From the cell containing the given text, extract its center point as (X, Y) coordinate. 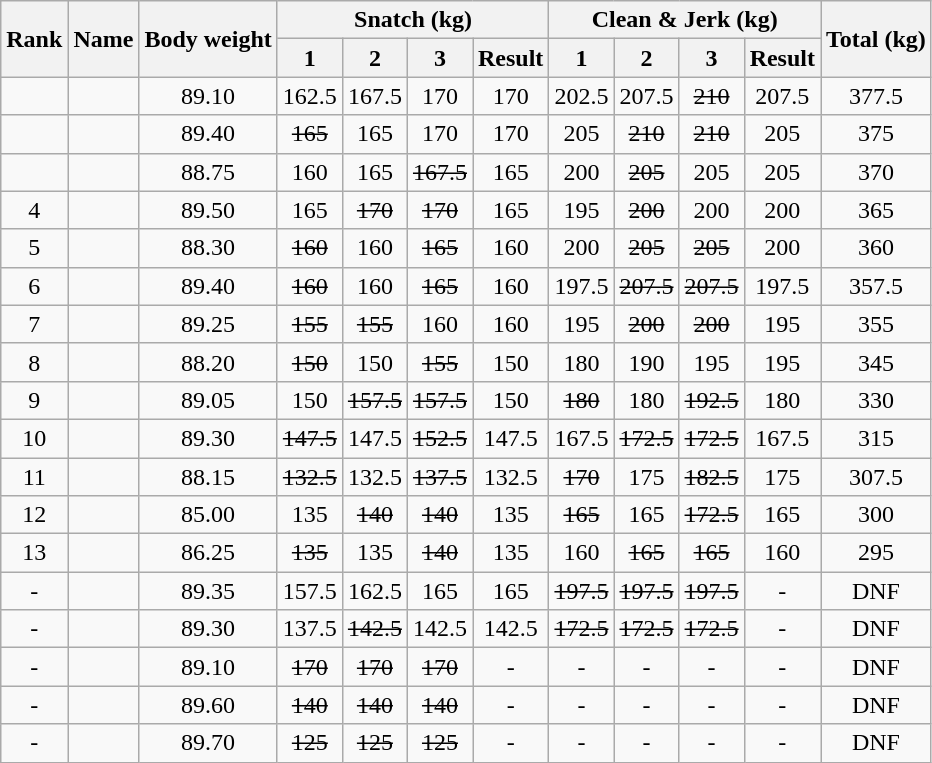
377.5 (876, 96)
365 (876, 210)
88.75 (208, 172)
375 (876, 134)
89.35 (208, 591)
6 (34, 286)
86.25 (208, 553)
8 (34, 362)
190 (646, 362)
315 (876, 438)
89.60 (208, 705)
13 (34, 553)
357.5 (876, 286)
89.05 (208, 400)
300 (876, 515)
11 (34, 477)
Total (kg) (876, 39)
192.5 (712, 400)
Name (104, 39)
9 (34, 400)
152.5 (440, 438)
Clean & Jerk (kg) (685, 20)
10 (34, 438)
Rank (34, 39)
7 (34, 324)
370 (876, 172)
182.5 (712, 477)
89.70 (208, 743)
330 (876, 400)
345 (876, 362)
360 (876, 248)
Snatch (kg) (413, 20)
12 (34, 515)
4 (34, 210)
355 (876, 324)
Body weight (208, 39)
5 (34, 248)
88.30 (208, 248)
295 (876, 553)
89.25 (208, 324)
89.50 (208, 210)
307.5 (876, 477)
88.20 (208, 362)
202.5 (582, 96)
85.00 (208, 515)
88.15 (208, 477)
